From the cell containing the given text, extract its center point as (X, Y) coordinate. 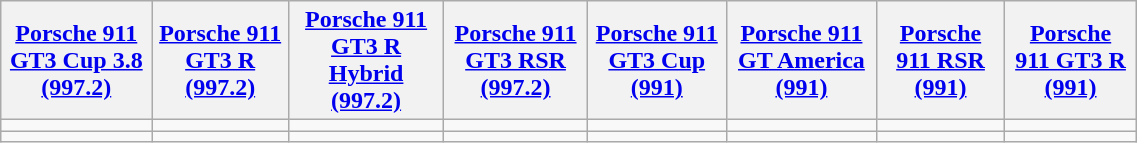
Porsche 911 GT3 R (997.2) (220, 60)
Porsche 911 RSR (991) (940, 60)
Porsche 911 GT3 RSR (997.2) (516, 60)
Porsche 911 GT3 Cup 3.8 (997.2) (76, 60)
Porsche 911 GT America (991) (802, 60)
Porsche 911 GT3 R Hybrid (997.2) (366, 60)
Porsche 911 GT3 R (991) (1070, 60)
Porsche 911 GT3 Cup (991) (656, 60)
